Return the (x, y) coordinate for the center point of the cell that contains the specified text.  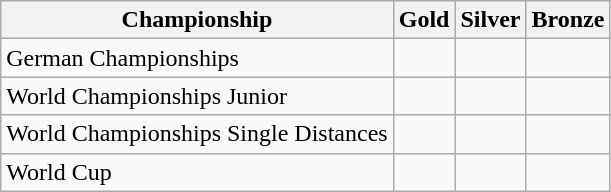
German Championships (197, 58)
Bronze (568, 20)
World Championships Junior (197, 96)
World Championships Single Distances (197, 134)
Gold (424, 20)
Silver (490, 20)
Championship (197, 20)
World Cup (197, 172)
